Return [x, y] of the center of cell containing provided text 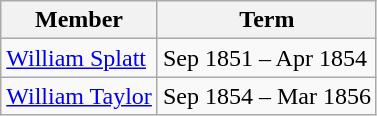
William Splatt [80, 58]
Sep 1854 – Mar 1856 [266, 96]
William Taylor [80, 96]
Sep 1851 – Apr 1854 [266, 58]
Term [266, 20]
Member [80, 20]
